Identify which cell holds the provided text, then report its [X, Y] central coordinate. 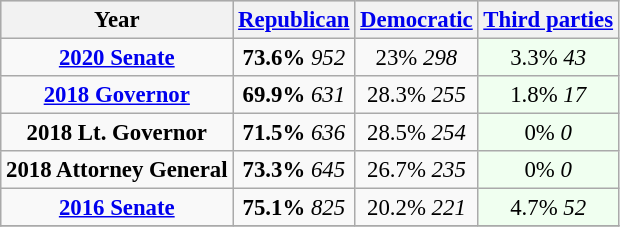
Year [117, 20]
73.6% 952 [294, 58]
2020 Senate [117, 58]
28.5% 254 [416, 133]
2018 Governor [117, 95]
2018 Lt. Governor [117, 133]
2016 Senate [117, 208]
26.7% 235 [416, 170]
Republican [294, 20]
4.7% 52 [548, 208]
Democratic [416, 20]
71.5% 636 [294, 133]
1.8% 17 [548, 95]
28.3% 255 [416, 95]
2018 Attorney General [117, 170]
75.1% 825 [294, 208]
Third parties [548, 20]
73.3% 645 [294, 170]
3.3% 43 [548, 58]
20.2% 221 [416, 208]
23% 298 [416, 58]
69.9% 631 [294, 95]
